From the cell containing the given text, extract its center point as (x, y) coordinate. 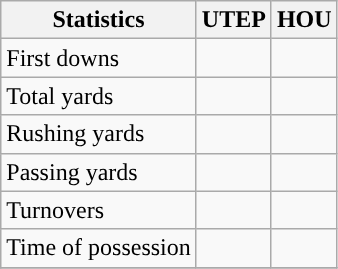
UTEP (234, 20)
Passing yards (99, 172)
HOU (304, 20)
First downs (99, 58)
Total yards (99, 96)
Turnovers (99, 210)
Time of possession (99, 248)
Rushing yards (99, 134)
Statistics (99, 20)
